Search for the cell housing the specified text and yield its [x, y] center coordinate. 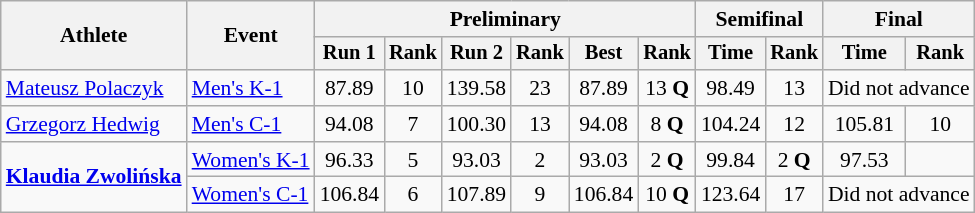
7 [413, 124]
5 [413, 160]
Final [899, 19]
13 Q [667, 88]
Event [251, 36]
Run 2 [476, 54]
Women's C-1 [251, 195]
104.24 [730, 124]
2 [540, 160]
Run 1 [350, 54]
Women's K-1 [251, 160]
Men's K-1 [251, 88]
8 Q [667, 124]
6 [413, 195]
99.84 [730, 160]
105.81 [864, 124]
96.33 [350, 160]
139.58 [476, 88]
107.89 [476, 195]
23 [540, 88]
9 [540, 195]
Mateusz Polaczyk [94, 88]
Preliminary [506, 19]
17 [794, 195]
Grzegorz Hedwig [94, 124]
12 [794, 124]
98.49 [730, 88]
Klaudia Zwolińska [94, 178]
Semifinal [760, 19]
97.53 [864, 160]
Men's C-1 [251, 124]
Best [604, 54]
100.30 [476, 124]
10 Q [667, 195]
123.64 [730, 195]
Athlete [94, 36]
